Return the [x, y] coordinate for the center point of the cell that contains the specified text.  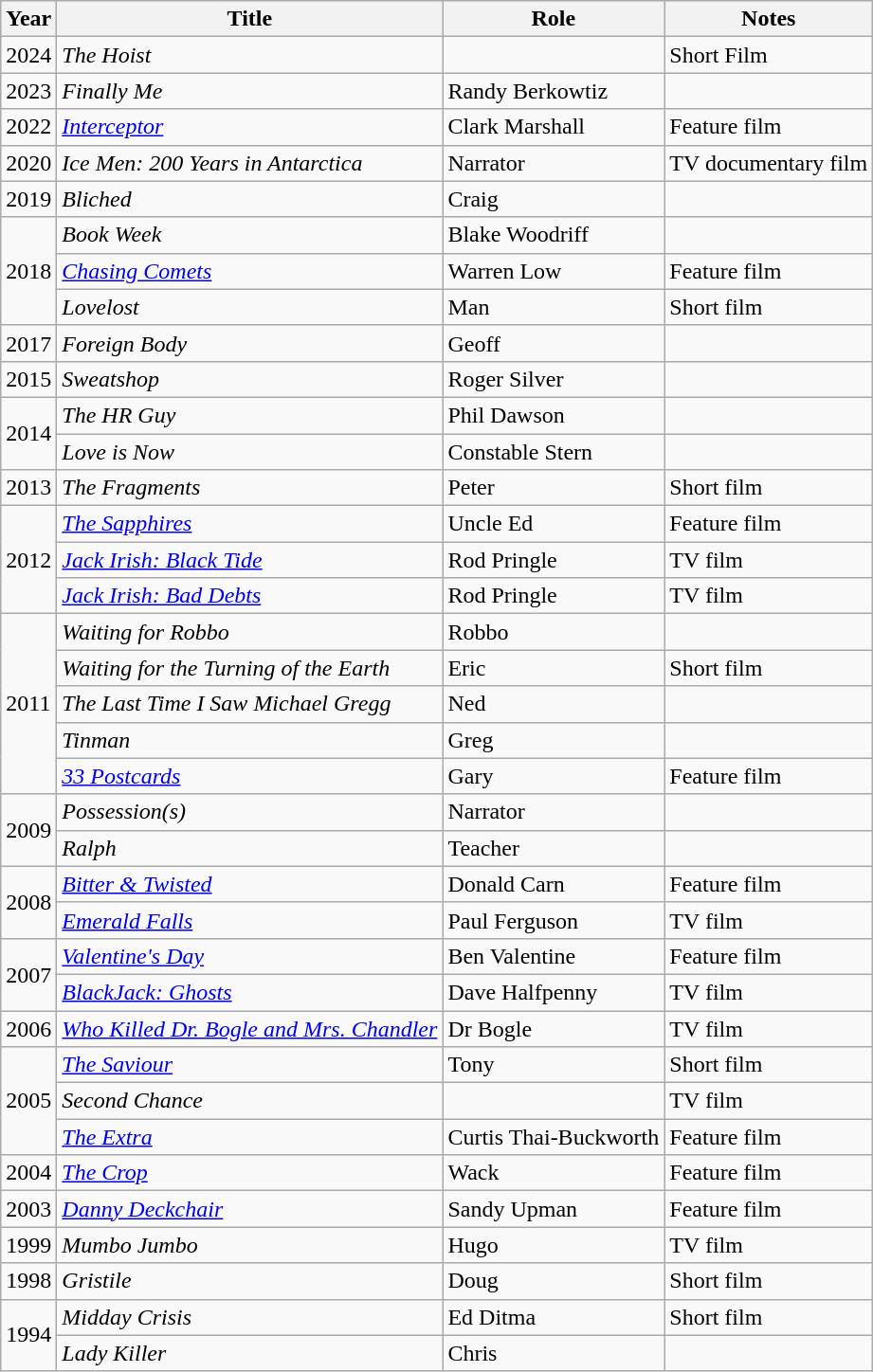
2006 [28, 1028]
Tinman [250, 740]
Tony [554, 1065]
2013 [28, 488]
Dave Halfpenny [554, 992]
Ralph [250, 848]
Finally Me [250, 91]
The Fragments [250, 488]
2003 [28, 1209]
The Hoist [250, 55]
Teacher [554, 848]
Emerald Falls [250, 920]
Notes [769, 19]
Bliched [250, 199]
Role [554, 19]
2022 [28, 127]
2017 [28, 343]
Bitter & Twisted [250, 884]
Second Chance [250, 1101]
Possession(s) [250, 812]
Ice Men: 200 Years in Antarctica [250, 163]
2009 [28, 830]
Year [28, 19]
Book Week [250, 235]
2007 [28, 974]
Wack [554, 1173]
33 Postcards [250, 776]
TV documentary film [769, 163]
2014 [28, 433]
Roger Silver [554, 379]
The Last Time I Saw Michael Gregg [250, 704]
2020 [28, 163]
Waiting for the Turning of the Earth [250, 668]
Sweatshop [250, 379]
Ed Ditma [554, 1317]
2023 [28, 91]
Jack Irish: Bad Debts [250, 596]
Interceptor [250, 127]
1998 [28, 1281]
Clark Marshall [554, 127]
The Saviour [250, 1065]
Craig [554, 199]
Greg [554, 740]
2011 [28, 704]
Hugo [554, 1245]
Curtis Thai-Buckworth [554, 1137]
2012 [28, 560]
Peter [554, 488]
Paul Ferguson [554, 920]
Blake Woodriff [554, 235]
Short Film [769, 55]
The HR Guy [250, 415]
2008 [28, 902]
2019 [28, 199]
2024 [28, 55]
2018 [28, 271]
Randy Berkowtiz [554, 91]
BlackJack: Ghosts [250, 992]
Who Killed Dr. Bogle and Mrs. Chandler [250, 1028]
Eric [554, 668]
Constable Stern [554, 452]
1994 [28, 1335]
The Crop [250, 1173]
Donald Carn [554, 884]
Ned [554, 704]
Waiting for Robbo [250, 632]
Chris [554, 1353]
Jack Irish: Black Tide [250, 560]
Valentine's Day [250, 956]
The Sapphires [250, 524]
Chasing Comets [250, 271]
Geoff [554, 343]
The Extra [250, 1137]
Lovelost [250, 307]
Title [250, 19]
2015 [28, 379]
1999 [28, 1245]
Man [554, 307]
Warren Low [554, 271]
Phil Dawson [554, 415]
2004 [28, 1173]
Gristile [250, 1281]
Mumbo Jumbo [250, 1245]
Doug [554, 1281]
Robbo [554, 632]
Midday Crisis [250, 1317]
Gary [554, 776]
Ben Valentine [554, 956]
Danny Deckchair [250, 1209]
Foreign Body [250, 343]
2005 [28, 1101]
Sandy Upman [554, 1209]
Love is Now [250, 452]
Lady Killer [250, 1353]
Dr Bogle [554, 1028]
Uncle Ed [554, 524]
